Capture the cell that displays the provided text and extract its (X, Y) central coordinate. 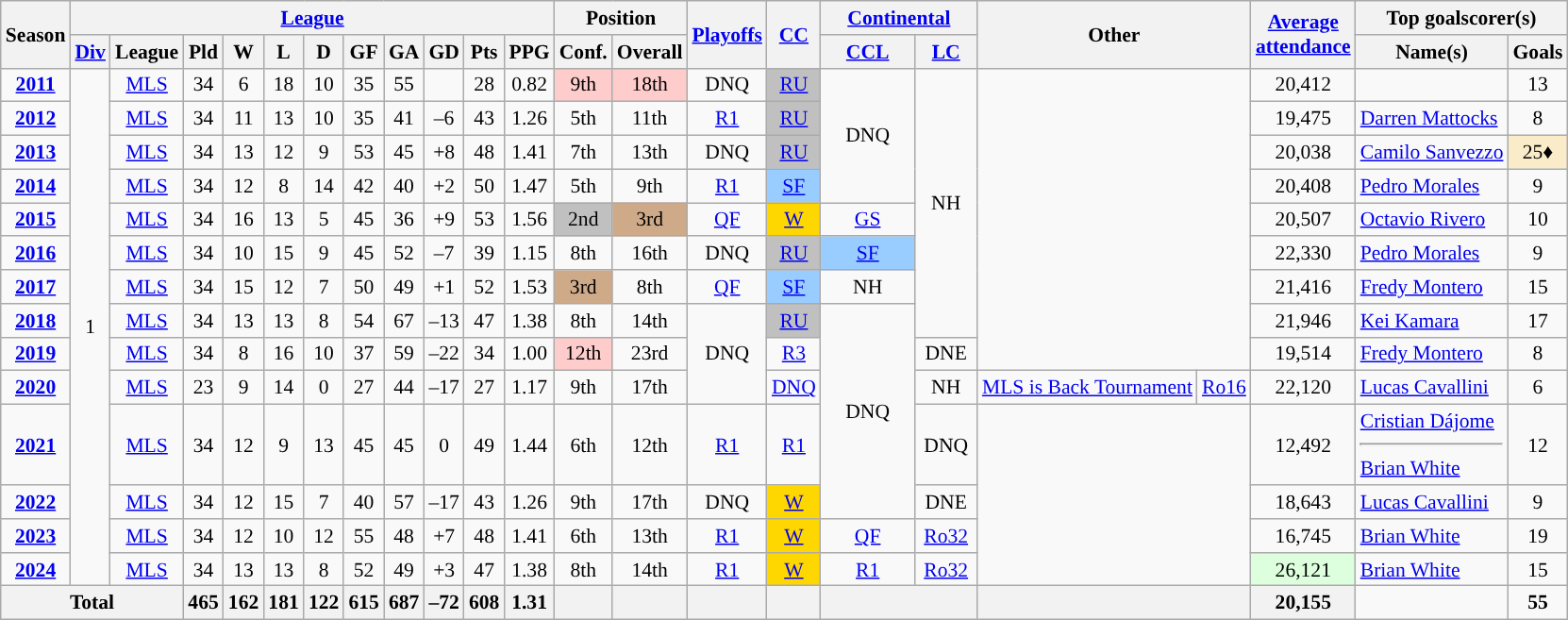
28 (485, 85)
PPG (528, 52)
0.82 (528, 85)
2013 (36, 153)
21,416 (1304, 287)
20,412 (1304, 85)
+1 (443, 287)
1.44 (528, 445)
23 (204, 388)
22,120 (1304, 388)
17 (1538, 321)
GS (868, 220)
Goals (1538, 52)
1.31 (528, 603)
25♦ (1538, 153)
122 (325, 603)
+9 (443, 220)
54 (364, 321)
12,492 (1304, 445)
2015 (36, 220)
Continental (899, 18)
39 (485, 254)
Pts (485, 52)
2019 (36, 354)
Ro16 (1225, 388)
2017 (36, 287)
2023 (36, 536)
Name(s) (1432, 52)
1.47 (528, 186)
2022 (36, 502)
18,643 (1304, 502)
–7 (443, 254)
MLS is Back Tournament (1087, 388)
R3 (794, 354)
465 (204, 603)
Camilo Sanvezzo (1432, 153)
1.56 (528, 220)
162 (243, 603)
18 (283, 85)
26,121 (1304, 570)
20,507 (1304, 220)
2016 (36, 254)
181 (283, 603)
Kei Kamara (1432, 321)
37 (364, 354)
11 (243, 119)
1.15 (528, 254)
+2 (443, 186)
19,514 (1304, 354)
57 (404, 502)
59 (404, 354)
LC (945, 52)
+8 (443, 153)
42 (364, 186)
Octavio Rivero (1432, 220)
22,330 (1304, 254)
D (325, 52)
GF (364, 52)
19,475 (1304, 119)
CCL (868, 52)
18th (650, 85)
CC (794, 34)
Total (92, 603)
11th (650, 119)
GD (443, 52)
Top goalscorer(s) (1462, 18)
36 (404, 220)
7th (583, 153)
2018 (36, 321)
–72 (443, 603)
67 (404, 321)
2021 (36, 445)
1.53 (528, 287)
Position (621, 18)
16,745 (1304, 536)
Overall (650, 52)
Cristian Dájome Brian White (1432, 445)
Playoffs (726, 34)
GA (404, 52)
16th (650, 254)
Season (36, 34)
687 (404, 603)
20,038 (1304, 153)
L (283, 52)
Other (1114, 34)
615 (364, 603)
44 (404, 388)
1 (91, 327)
2011 (36, 85)
5 (325, 220)
2012 (36, 119)
2024 (36, 570)
–22 (443, 354)
+3 (443, 570)
23rd (650, 354)
Conf. (583, 52)
–13 (443, 321)
–6 (443, 119)
19 (1538, 536)
2nd (583, 220)
21,946 (1304, 321)
2020 (36, 388)
608 (485, 603)
20,408 (1304, 186)
Darren Mattocks (1432, 119)
2014 (36, 186)
20,155 (1304, 603)
Div (91, 52)
1.00 (528, 354)
1.17 (528, 388)
+7 (443, 536)
41 (404, 119)
Pld (204, 52)
Averageattendance (1304, 34)
